Determine the [x, y] coordinate at the center of the cell enclosing the given text.  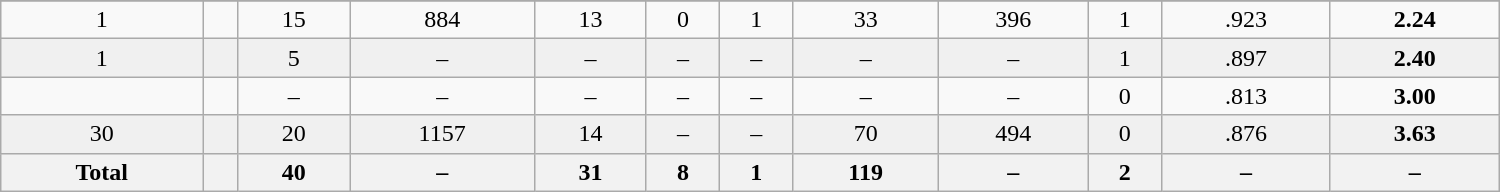
15 [294, 20]
2.24 [1414, 20]
Total [102, 172]
884 [442, 20]
33 [866, 20]
40 [294, 172]
494 [1013, 134]
.897 [1246, 58]
31 [591, 172]
8 [682, 172]
20 [294, 134]
13 [591, 20]
.923 [1246, 20]
.876 [1246, 134]
3.00 [1414, 96]
119 [866, 172]
30 [102, 134]
2.40 [1414, 58]
14 [591, 134]
70 [866, 134]
5 [294, 58]
2 [1124, 172]
1157 [442, 134]
.813 [1246, 96]
396 [1013, 20]
3.63 [1414, 134]
